Return (X, Y) of the center of cell containing provided text 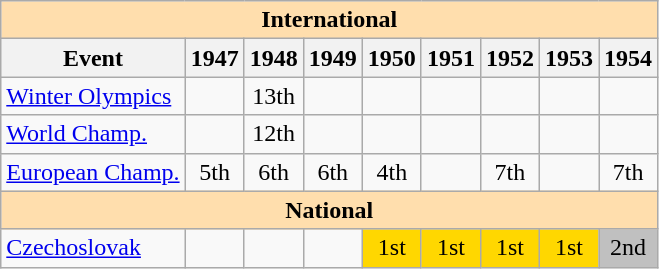
12th (274, 134)
1948 (274, 58)
1952 (510, 58)
Czechoslovak (93, 248)
Winter Olympics (93, 96)
2nd (628, 248)
4th (392, 172)
1950 (392, 58)
1947 (214, 58)
1954 (628, 58)
World Champ. (93, 134)
13th (274, 96)
5th (214, 172)
International (330, 20)
Event (93, 58)
1953 (568, 58)
1951 (450, 58)
1949 (332, 58)
National (330, 210)
European Champ. (93, 172)
